Identify which cell holds the provided text, then report its [x, y] central coordinate. 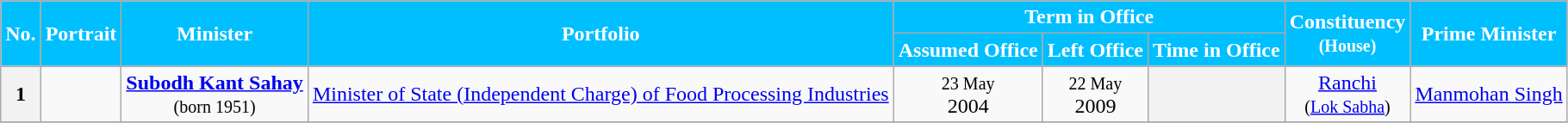
Subodh Kant Sahay(born 1951) [215, 95]
Minister [215, 34]
Term in Office [1089, 17]
1 [21, 95]
Minister of State (Independent Charge) of Food Processing Industries [600, 95]
23 May2004 [968, 95]
Portrait [81, 34]
Constituency(House) [1347, 34]
Prime Minister [1489, 34]
Ranchi(Lok Sabha) [1347, 95]
Portfolio [600, 34]
Time in Office [1216, 50]
No. [21, 34]
Manmohan Singh [1489, 95]
Left Office [1095, 50]
Assumed Office [968, 50]
22 May2009 [1095, 95]
